Pinpoint the cell where the given text exists, returning its (x, y) midpoint coordinate. 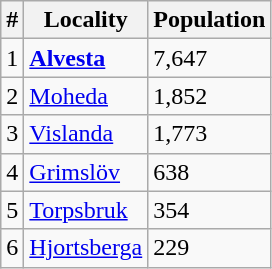
5 (12, 210)
Hjortsberga (86, 248)
3 (12, 134)
6 (12, 248)
1,773 (210, 134)
354 (210, 210)
Vislanda (86, 134)
Moheda (86, 96)
1,852 (210, 96)
Locality (86, 20)
Torpsbruk (86, 210)
638 (210, 172)
2 (12, 96)
1 (12, 58)
229 (210, 248)
Population (210, 20)
Grimslöv (86, 172)
4 (12, 172)
# (12, 20)
Alvesta (86, 58)
7,647 (210, 58)
